For the text-containing cell, return its midpoint in (X, Y) coordinate format. 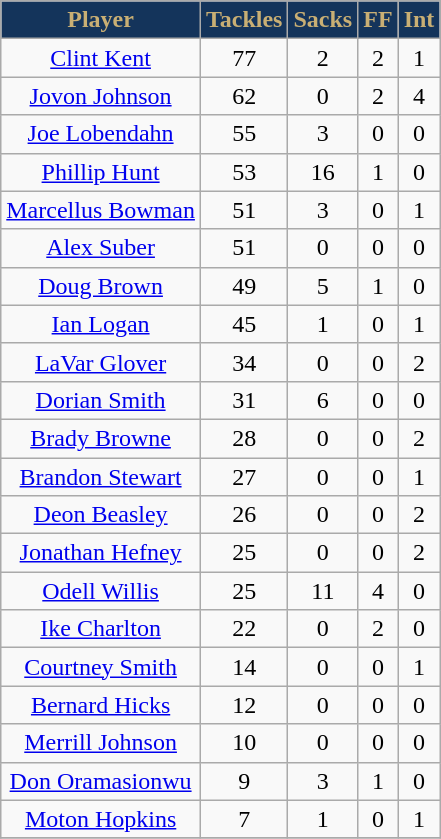
Don Oramasionwu (101, 781)
Player (101, 20)
31 (244, 400)
34 (244, 362)
10 (244, 743)
45 (244, 324)
Sacks (323, 20)
55 (244, 134)
Ian Logan (101, 324)
53 (244, 172)
Doug Brown (101, 286)
7 (244, 819)
Deon Beasley (101, 515)
14 (244, 667)
Bernard Hicks (101, 705)
Jonathan Hefney (101, 553)
Odell Willis (101, 591)
16 (323, 172)
Clint Kent (101, 58)
Dorian Smith (101, 400)
12 (244, 705)
28 (244, 438)
49 (244, 286)
77 (244, 58)
27 (244, 477)
11 (323, 591)
22 (244, 629)
Ike Charlton (101, 629)
Courtney Smith (101, 667)
Merrill Johnson (101, 743)
Marcellus Bowman (101, 210)
FF (378, 20)
26 (244, 515)
Joe Lobendahn (101, 134)
Moton Hopkins (101, 819)
5 (323, 286)
9 (244, 781)
Brandon Stewart (101, 477)
6 (323, 400)
Brady Browne (101, 438)
Phillip Hunt (101, 172)
Int (419, 20)
Alex Suber (101, 248)
62 (244, 96)
LaVar Glover (101, 362)
Tackles (244, 20)
Jovon Johnson (101, 96)
